Identify which cell holds the provided text, then report its (X, Y) central coordinate. 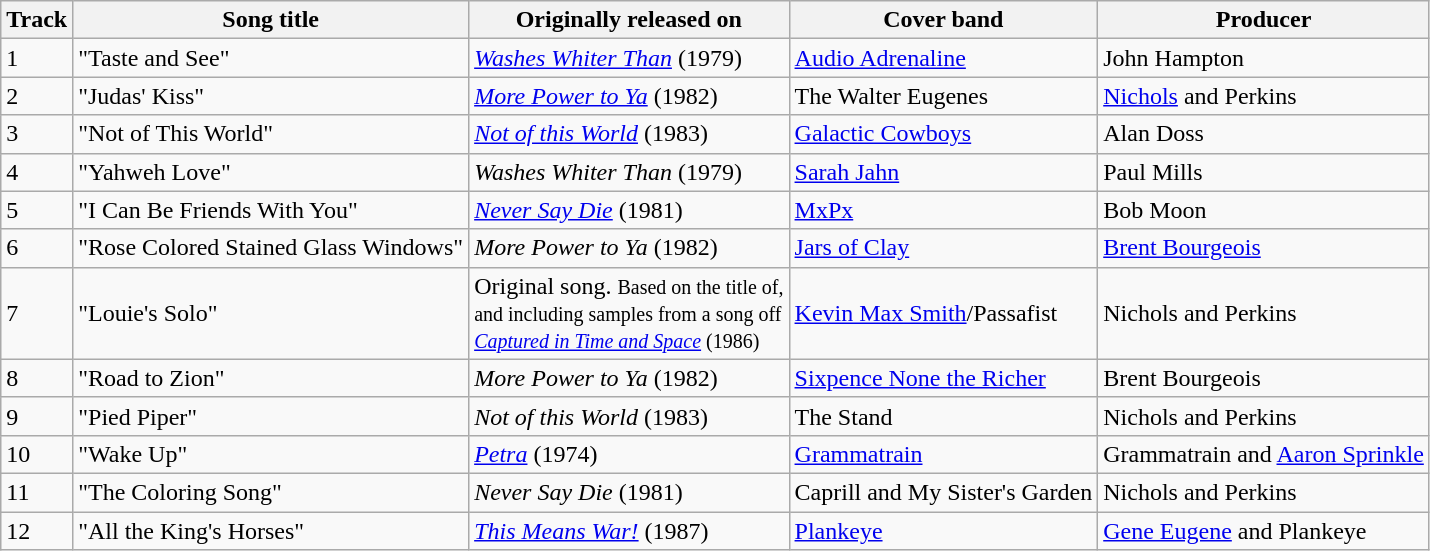
Sixpence None the Richer (944, 378)
8 (37, 378)
Producer (1264, 20)
9 (37, 416)
4 (37, 172)
"I Can Be Friends With You" (271, 210)
Petra (1974) (629, 454)
MxPx (944, 210)
Galactic Cowboys (944, 134)
Gene Eugene and Plankeye (1264, 531)
Grammatrain and Aaron Sprinkle (1264, 454)
Bob Moon (1264, 210)
"Not of This World" (271, 134)
Song title (271, 20)
7 (37, 313)
Sarah Jahn (944, 172)
"Louie's Solo" (271, 313)
"All the King's Horses" (271, 531)
Alan Doss (1264, 134)
Paul Mills (1264, 172)
Jars of Clay (944, 248)
"The Coloring Song" (271, 492)
12 (37, 531)
Audio Adrenaline (944, 58)
Track (37, 20)
The Walter Eugenes (944, 96)
1 (37, 58)
"Judas' Kiss" (271, 96)
Originally released on (629, 20)
Kevin Max Smith/Passafist (944, 313)
10 (37, 454)
This Means War! (1987) (629, 531)
"Wake Up" (271, 454)
Grammatrain (944, 454)
Original song. Based on the title of,and including samples from a song offCaptured in Time and Space (1986) (629, 313)
"Yahweh Love" (271, 172)
Plankeye (944, 531)
Caprill and My Sister's Garden (944, 492)
"Rose Colored Stained Glass Windows" (271, 248)
5 (37, 210)
6 (37, 248)
John Hampton (1264, 58)
"Road to Zion" (271, 378)
Cover band (944, 20)
2 (37, 96)
The Stand (944, 416)
"Pied Piper" (271, 416)
3 (37, 134)
11 (37, 492)
"Taste and See" (271, 58)
